Find where the given text appears and provide that cell's center as [X, Y] coordinate. 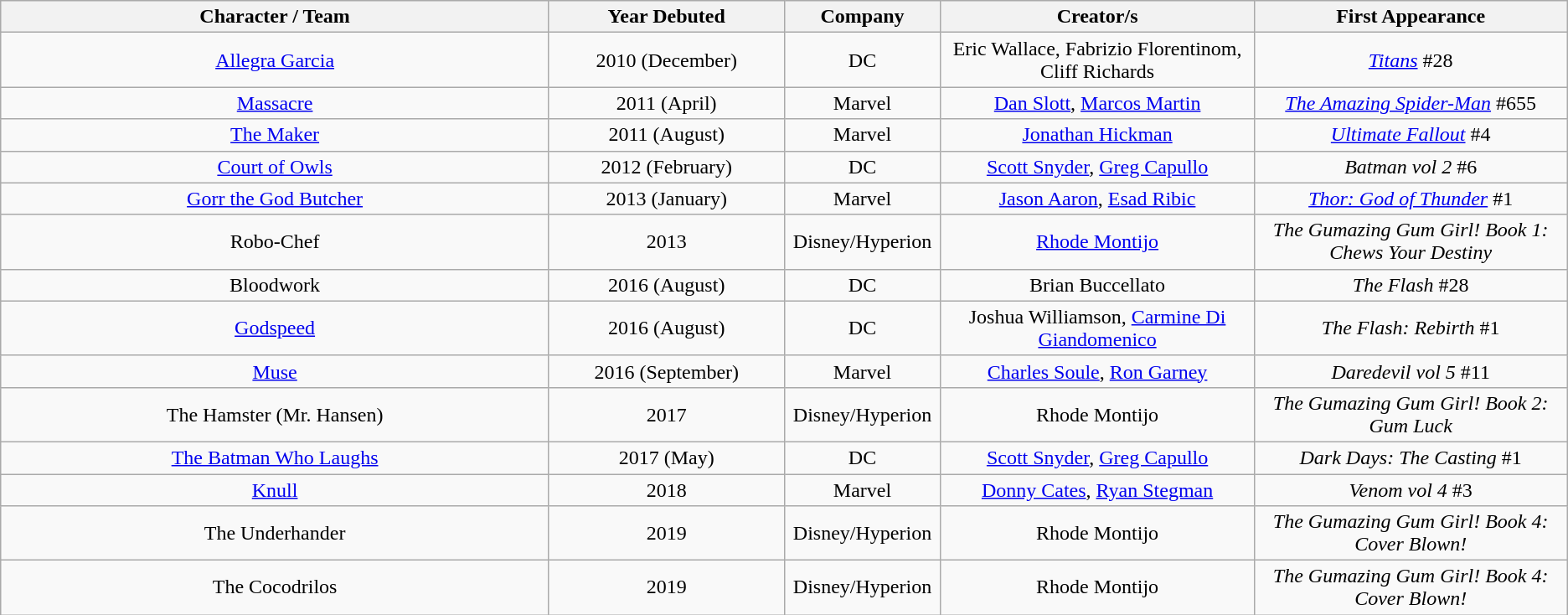
Bloodwork [275, 285]
Batman vol 2 #6 [1411, 167]
The Maker [275, 135]
2010 (December) [667, 60]
Venom vol 4 #3 [1411, 490]
Robo-Chef [275, 241]
The Underhander [275, 533]
2013 (January) [667, 199]
Eric Wallace, Fabrizio Florentinom, Cliff Richards [1097, 60]
2012 (February) [667, 167]
Court of Owls [275, 167]
Joshua Williamson, Carmine Di Giandomenico [1097, 328]
Massacre [275, 103]
The Hamster (Mr. Hansen) [275, 414]
Titans #28 [1411, 60]
2011 (August) [667, 135]
The Batman Who Laughs [275, 457]
The Gumazing Gum Girl! Book 1: Chews Your Destiny [1411, 241]
2018 [667, 490]
Thor: God of Thunder #1 [1411, 199]
Creator/s [1097, 17]
First Appearance [1411, 17]
2017 [667, 414]
2016 (September) [667, 371]
Donny Cates, Ryan Stegman [1097, 490]
Muse [275, 371]
Character / Team [275, 17]
Ultimate Fallout #4 [1411, 135]
Knull [275, 490]
Jonathan Hickman [1097, 135]
The Amazing Spider-Man #655 [1411, 103]
Gorr the God Butcher [275, 199]
Daredevil vol 5 #11 [1411, 371]
Godspeed [275, 328]
Brian Buccellato [1097, 285]
The Flash: Rebirth #1 [1411, 328]
Company [863, 17]
The Cocodrilos [275, 588]
2017 (May) [667, 457]
2013 [667, 241]
Year Debuted [667, 17]
Allegra Garcia [275, 60]
2011 (April) [667, 103]
Dan Slott, Marcos Martin [1097, 103]
The Gumazing Gum Girl! Book 2: Gum Luck [1411, 414]
Dark Days: The Casting #1 [1411, 457]
Charles Soule, Ron Garney [1097, 371]
Jason Aaron, Esad Ribic [1097, 199]
The Flash #28 [1411, 285]
